Search for the cell housing the specified text and yield its (X, Y) center coordinate. 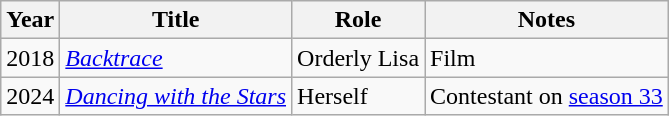
Dancing with the Stars (176, 96)
Backtrace (176, 58)
Contestant on season 33 (547, 96)
Title (176, 20)
Year (30, 20)
2024 (30, 96)
Herself (358, 96)
Orderly Lisa (358, 58)
Film (547, 58)
Notes (547, 20)
2018 (30, 58)
Role (358, 20)
